Pinpoint the cell where the given text exists, returning its [X, Y] midpoint coordinate. 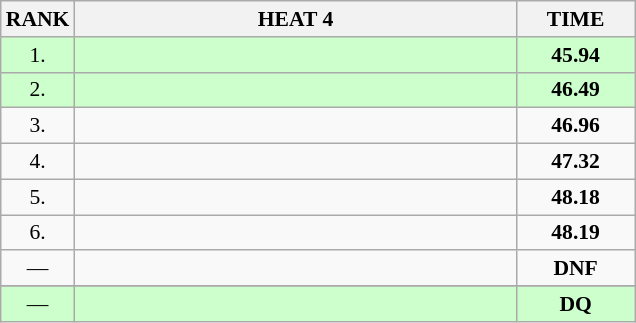
48.19 [576, 233]
TIME [576, 19]
48.18 [576, 197]
46.49 [576, 90]
47.32 [576, 162]
3. [38, 126]
6. [38, 233]
RANK [38, 19]
2. [38, 90]
DNF [576, 269]
DQ [576, 304]
4. [38, 162]
HEAT 4 [295, 19]
46.96 [576, 126]
1. [38, 55]
5. [38, 197]
45.94 [576, 55]
